From the cell containing the given text, extract its center point as [x, y] coordinate. 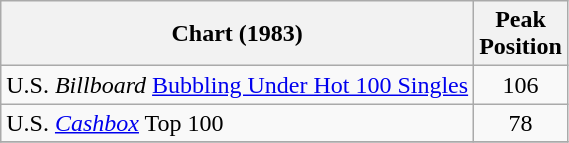
Chart (1983) [238, 34]
78 [521, 123]
U.S. Cashbox Top 100 [238, 123]
U.S. Billboard Bubbling Under Hot 100 Singles [238, 85]
106 [521, 85]
PeakPosition [521, 34]
